Pinpoint the cell where the given text exists, returning its (x, y) midpoint coordinate. 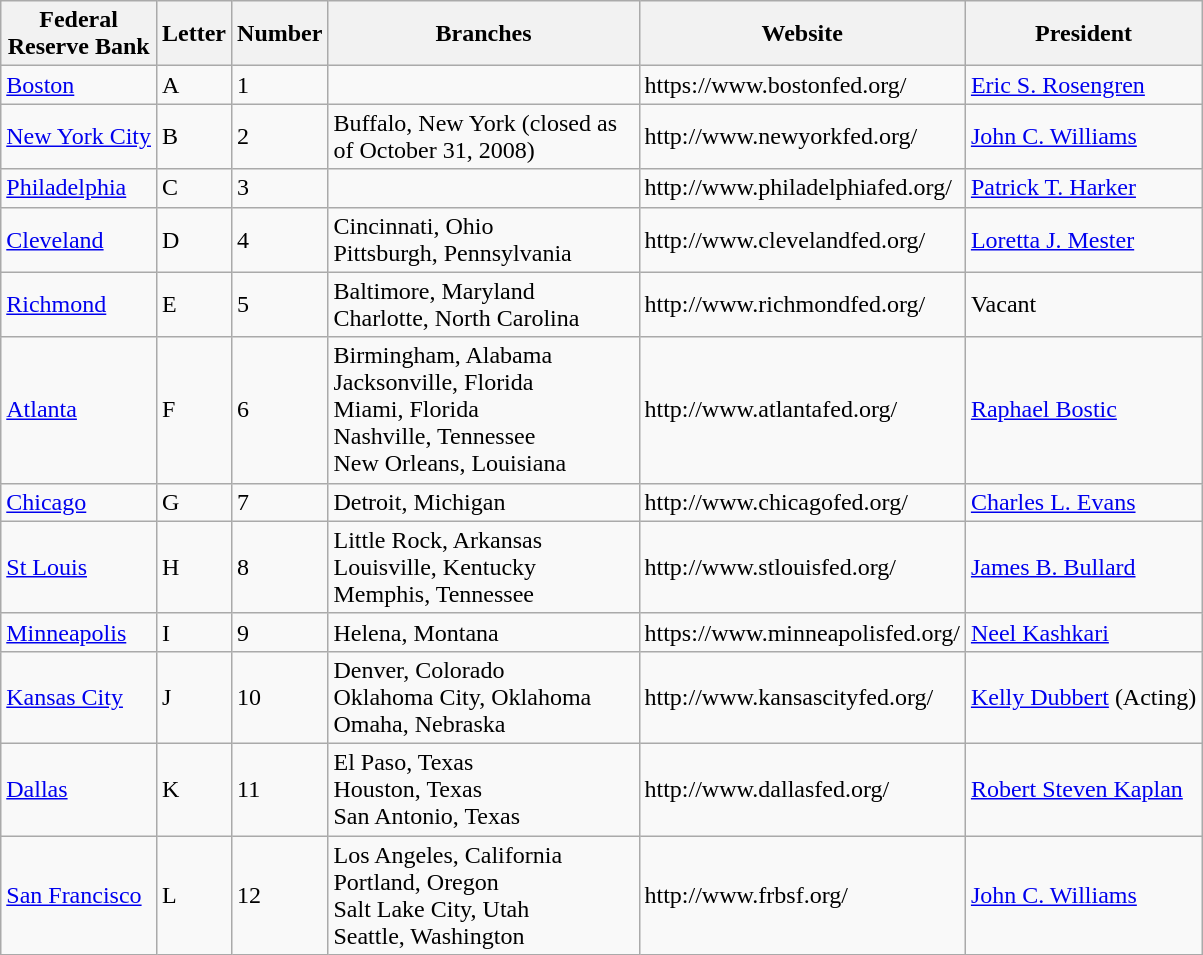
http://www.newyorkfed.org/ (802, 136)
1 (280, 85)
Denver, ColoradoOklahoma City, OklahomaOmaha, Nebraska (484, 697)
Eric S. Rosengren (1083, 85)
5 (280, 304)
Little Rock, ArkansasLouisville, KentuckyMemphis, Tennessee (484, 567)
Charles L. Evans (1083, 502)
Buffalo, New York (closed as of October 31, 2008) (484, 136)
http://www.kansascityfed.org/ (802, 697)
A (194, 85)
http://www.dallasfed.org/ (802, 789)
Philadelphia (79, 188)
E (194, 304)
11 (280, 789)
10 (280, 697)
F (194, 410)
2 (280, 136)
El Paso, TexasHouston, TexasSan Antonio, Texas (484, 789)
Federal Reserve Bank (79, 34)
Patrick T. Harker (1083, 188)
Raphael Bostic (1083, 410)
4 (280, 240)
Kelly Dubbert (Acting) (1083, 697)
3 (280, 188)
C (194, 188)
Baltimore, MarylandCharlotte, North Carolina (484, 304)
Vacant (1083, 304)
Loretta J. Mester (1083, 240)
Los Angeles, CaliforniaPortland, OregonSalt Lake City, UtahSeattle, Washington (484, 896)
Cincinnati, OhioPittsburgh, Pennsylvania (484, 240)
D (194, 240)
http://www.atlantafed.org/ (802, 410)
L (194, 896)
Birmingham, AlabamaJacksonville, FloridaMiami, FloridaNashville, TennesseeNew Orleans, Louisiana (484, 410)
http://www.richmondfed.org/ (802, 304)
Boston (79, 85)
https://www.minneapolisfed.org/ (802, 632)
Minneapolis (79, 632)
Cleveland (79, 240)
Letter (194, 34)
Chicago (79, 502)
Dallas (79, 789)
New York City (79, 136)
http://www.philadelphiafed.org/ (802, 188)
B (194, 136)
Robert Steven Kaplan (1083, 789)
http://www.chicagofed.org/ (802, 502)
Helena, Montana (484, 632)
I (194, 632)
K (194, 789)
6 (280, 410)
7 (280, 502)
http://www.stlouisfed.org/ (802, 567)
12 (280, 896)
Branches (484, 34)
Kansas City (79, 697)
St Louis (79, 567)
http://www.frbsf.org/ (802, 896)
President (1083, 34)
http://www.clevelandfed.org/ (802, 240)
8 (280, 567)
https://www.bostonfed.org/ (802, 85)
Richmond (79, 304)
Detroit, Michigan (484, 502)
Website (802, 34)
9 (280, 632)
San Francisco (79, 896)
Neel Kashkari (1083, 632)
G (194, 502)
Atlanta (79, 410)
James B. Bullard (1083, 567)
H (194, 567)
J (194, 697)
Number (280, 34)
